Scan for the cell matching the given text and deliver its [x, y] coordinate at center. 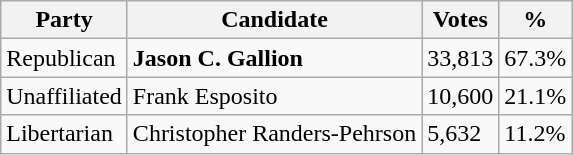
Jason C. Gallion [274, 58]
Party [64, 20]
% [536, 20]
Republican [64, 58]
21.1% [536, 96]
Libertarian [64, 134]
67.3% [536, 58]
5,632 [460, 134]
33,813 [460, 58]
10,600 [460, 96]
Unaffiliated [64, 96]
Christopher Randers-Pehrson [274, 134]
11.2% [536, 134]
Frank Esposito [274, 96]
Candidate [274, 20]
Votes [460, 20]
